From the cell containing the given text, extract its center point as (x, y) coordinate. 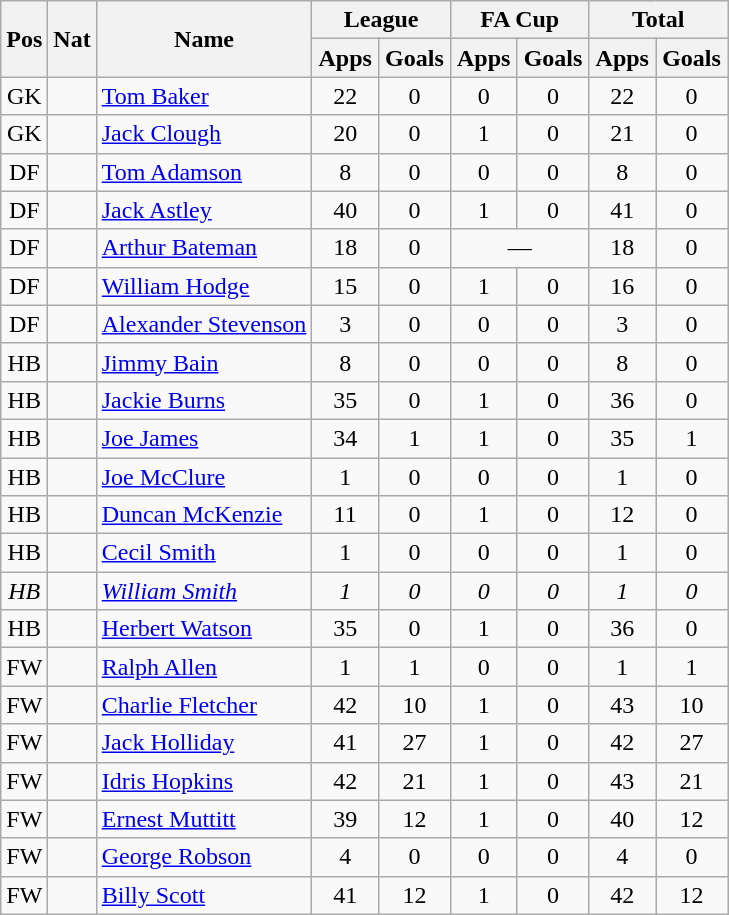
Billy Scott (204, 895)
Pos (24, 39)
34 (346, 438)
Jack Clough (204, 134)
16 (622, 286)
Duncan McKenzie (204, 515)
Jack Holliday (204, 743)
15 (346, 286)
Ernest Muttitt (204, 819)
11 (346, 515)
William Hodge (204, 286)
Cecil Smith (204, 553)
Tom Adamson (204, 172)
Charlie Fletcher (204, 705)
Total (658, 20)
Idris Hopkins (204, 781)
Tom Baker (204, 96)
Jackie Burns (204, 400)
Nat (72, 39)
Jack Astley (204, 210)
William Smith (204, 591)
George Robson (204, 857)
FA Cup (520, 20)
Alexander Stevenson (204, 324)
— (520, 248)
Name (204, 39)
39 (346, 819)
Joe James (204, 438)
League (382, 20)
Arthur Bateman (204, 248)
Jimmy Bain (204, 362)
20 (346, 134)
Joe McClure (204, 477)
Herbert Watson (204, 629)
Ralph Allen (204, 667)
